Pinpoint the cell where the given text exists, returning its [X, Y] midpoint coordinate. 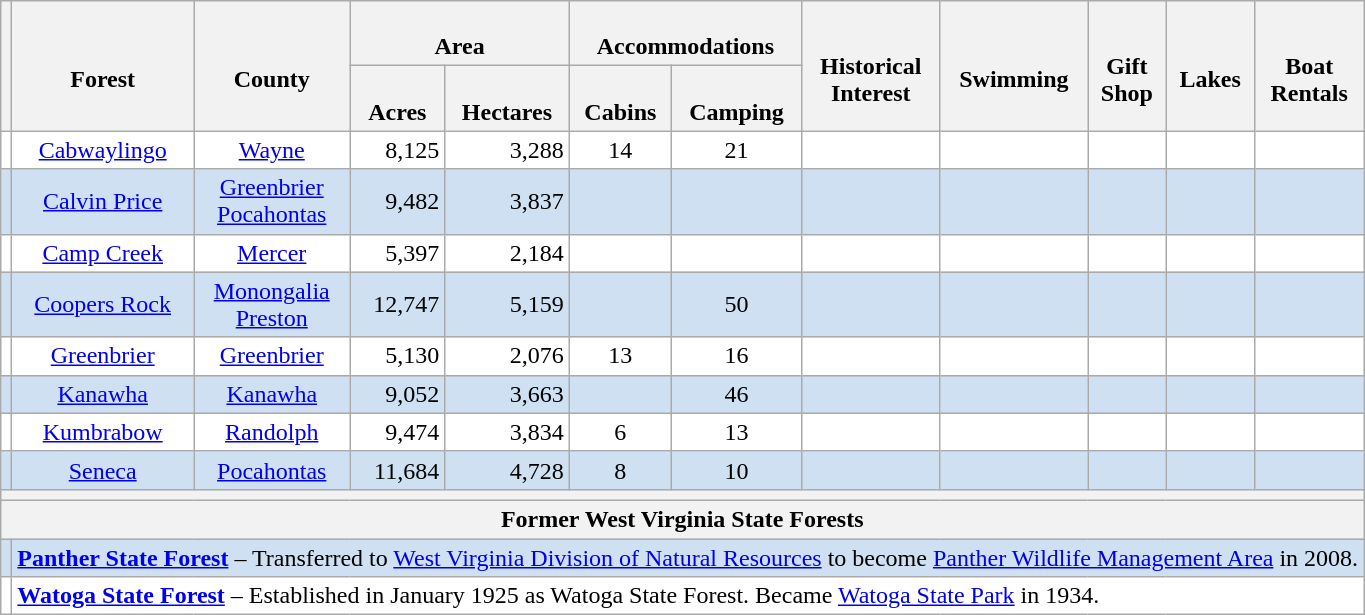
Kumbrabow [103, 432]
9,052 [398, 394]
5,130 [398, 356]
2,076 [508, 356]
Area [460, 34]
GreenbrierPocahontas [272, 202]
Coopers Rock [103, 304]
2,184 [508, 253]
10 [736, 470]
County [272, 66]
50 [736, 304]
Pocahontas [272, 470]
3,663 [508, 394]
3,834 [508, 432]
Acres [398, 98]
14 [620, 150]
5,397 [398, 253]
Panther State Forest – Transferred to West Virginia Division of Natural Resources to become Panther Wildlife Management Area in 2008. [688, 557]
5,159 [508, 304]
Wayne [272, 150]
8 [620, 470]
Mercer [272, 253]
46 [736, 394]
Calvin Price [103, 202]
4,728 [508, 470]
6 [620, 432]
11,684 [398, 470]
8,125 [398, 150]
Swimming [1014, 66]
16 [736, 356]
Lakes [1210, 66]
Cabwaylingo [103, 150]
Seneca [103, 470]
Camp Creek [103, 253]
HistoricalInterest [871, 66]
Camping [736, 98]
Watoga State Forest – Established in January 1925 as Watoga State Forest. Became Watoga State Park in 1934. [688, 596]
21 [736, 150]
3,288 [508, 150]
9,482 [398, 202]
Randolph [272, 432]
MonongaliaPreston [272, 304]
Forest [103, 66]
12,747 [398, 304]
Cabins [620, 98]
Former West Virginia State Forests [682, 519]
Hectares [508, 98]
3,837 [508, 202]
BoatRentals [1310, 66]
Accommodations [685, 34]
9,474 [398, 432]
GiftShop [1127, 66]
